From the cell containing the given text, extract its center point as (X, Y) coordinate. 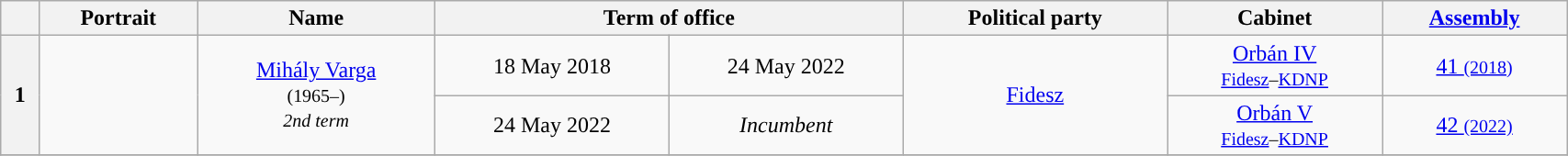
Cabinet (1275, 18)
Portrait (118, 18)
Incumbent (786, 125)
18 May 2018 (553, 66)
41 (2018) (1475, 66)
Fidesz (1035, 95)
Political party (1035, 18)
Orbán IVFidesz–KDNP (1275, 66)
Mihály Varga(1965–)2nd term (316, 95)
Orbán VFidesz–KDNP (1275, 125)
1 (20, 95)
Name (316, 18)
42 (2022) (1475, 125)
Assembly (1475, 18)
Term of office (669, 18)
